Extract the (x, y) coordinate from the center of the cell holding the provided text.  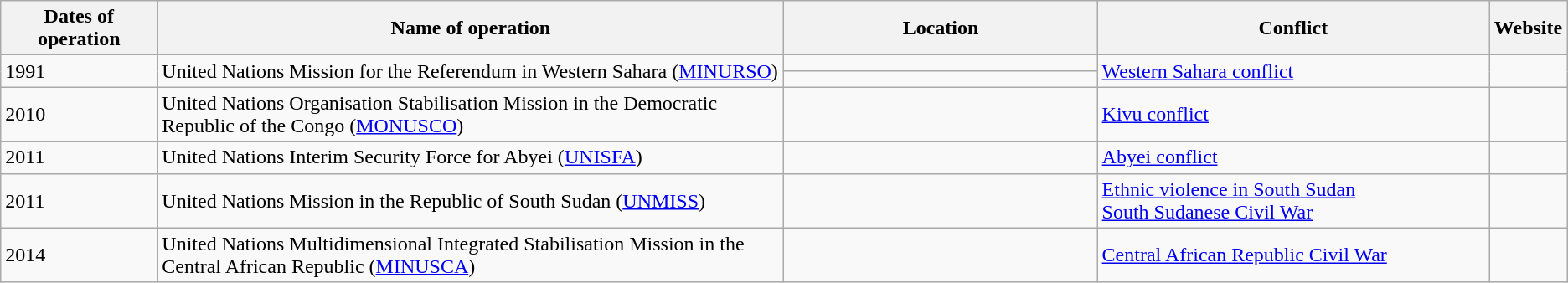
United Nations Mission for the Referendum in Western Sahara (MINURSO) (471, 71)
1991 (79, 71)
Conflict (1293, 28)
United Nations Multidimensional Integrated Stabilisation Mission in the Central African Republic (MINUSCA) (471, 255)
2014 (79, 255)
2010 (79, 114)
Western Sahara conflict (1293, 71)
Dates of operation (79, 28)
United Nations Mission in the Republic of South Sudan (UNMISS) (471, 201)
Ethnic violence in South SudanSouth Sudanese Civil War (1293, 201)
Location (941, 28)
Kivu conflict (1293, 114)
Website (1529, 28)
United Nations Interim Security Force for Abyei (UNISFA) (471, 157)
Abyei conflict (1293, 157)
Central African Republic Civil War (1293, 255)
United Nations Organisation Stabilisation Mission in the Democratic Republic of the Congo (MONUSCO) (471, 114)
Name of operation (471, 28)
